Search for the cell housing the specified text and yield its [x, y] center coordinate. 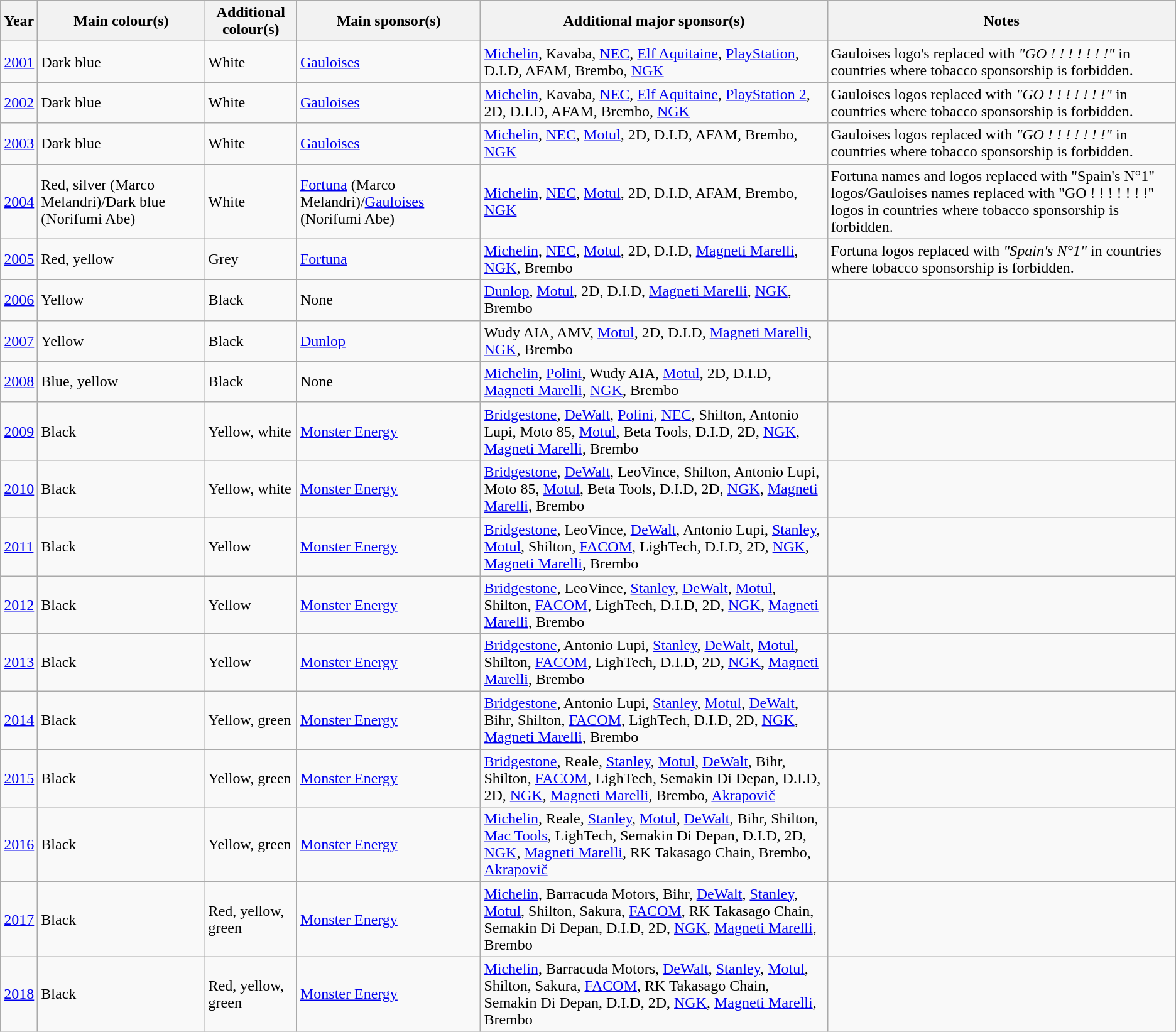
2013 [19, 663]
2002 [19, 103]
2008 [19, 382]
2015 [19, 778]
Michelin, NEC, Motul, 2D, D.I.D, Magneti Marelli, NGK, Brembo [654, 259]
Grey [251, 259]
Fortuna (Marco Melandri)/Gauloises (Norifumi Abe) [388, 201]
2017 [19, 920]
Dunlop [388, 340]
Fortuna [388, 259]
Gauloises logo's replaced with "GO ! ! ! ! ! ! !" in countries where tobacco sponsorship is forbidden. [1001, 62]
Dunlop, Motul, 2D, D.I.D, Magneti Marelli, NGK, Brembo [654, 300]
Notes [1001, 21]
Main sponsor(s) [388, 21]
2006 [19, 300]
Red, silver (Marco Melandri)/Dark blue (Norifumi Abe) [121, 201]
Michelin, Kavaba, NEC, Elf Aquitaine, PlayStation 2, 2D, D.I.D, AFAM, Brembo, NGK [654, 103]
Bridgestone, LeoVince, DeWalt, Antonio Lupi, Stanley, Motul, Shilton, FACOM, LighTech, D.I.D, 2D, NGK, Magneti Marelli, Brembo [654, 546]
Red, yellow [121, 259]
2014 [19, 720]
Bridgestone, LeoVince, Stanley, DeWalt, Motul, Shilton, FACOM, LighTech, D.I.D, 2D, NGK, Magneti Marelli, Brembo [654, 604]
Bridgestone, Reale, Stanley, Motul, DeWalt, Bihr, Shilton, FACOM, LighTech, Semakin Di Depan, D.I.D, 2D, NGK, Magneti Marelli, Brembo, Akrapovič [654, 778]
2004 [19, 201]
2009 [19, 431]
Bridgestone, DeWalt, LeoVince, Shilton, Antonio Lupi, Moto 85, Motul, Beta Tools, D.I.D, 2D, NGK, Magneti Marelli, Brembo [654, 489]
Michelin, Polini, Wudy AIA, Motul, 2D, D.I.D, Magneti Marelli, NGK, Brembo [654, 382]
2016 [19, 844]
Year [19, 21]
Additional colour(s) [251, 21]
Bridgestone, Antonio Lupi, Stanley, DeWalt, Motul, Shilton, FACOM, LighTech, D.I.D, 2D, NGK, Magneti Marelli, Brembo [654, 663]
2011 [19, 546]
2005 [19, 259]
2018 [19, 994]
Wudy AIA, AMV, Motul, 2D, D.I.D, Magneti Marelli, NGK, Brembo [654, 340]
Additional major sponsor(s) [654, 21]
Michelin, Kavaba, NEC, Elf Aquitaine, PlayStation, D.I.D, AFAM, Brembo, NGK [654, 62]
2012 [19, 604]
Bridgestone, Antonio Lupi, Stanley, Motul, DeWalt, Bihr, Shilton, FACOM, LighTech, D.I.D, 2D, NGK, Magneti Marelli, Brembo [654, 720]
Main colour(s) [121, 21]
2010 [19, 489]
2003 [19, 143]
Fortuna logos replaced with "Spain's N°1" in countries where tobacco sponsorship is forbidden. [1001, 259]
Blue, yellow [121, 382]
2001 [19, 62]
2007 [19, 340]
Bridgestone, DeWalt, Polini, NEC, Shilton, Antonio Lupi, Moto 85, Motul, Beta Tools, D.I.D, 2D, NGK, Magneti Marelli, Brembo [654, 431]
